Pinpoint the cell where the given text exists, returning its [x, y] midpoint coordinate. 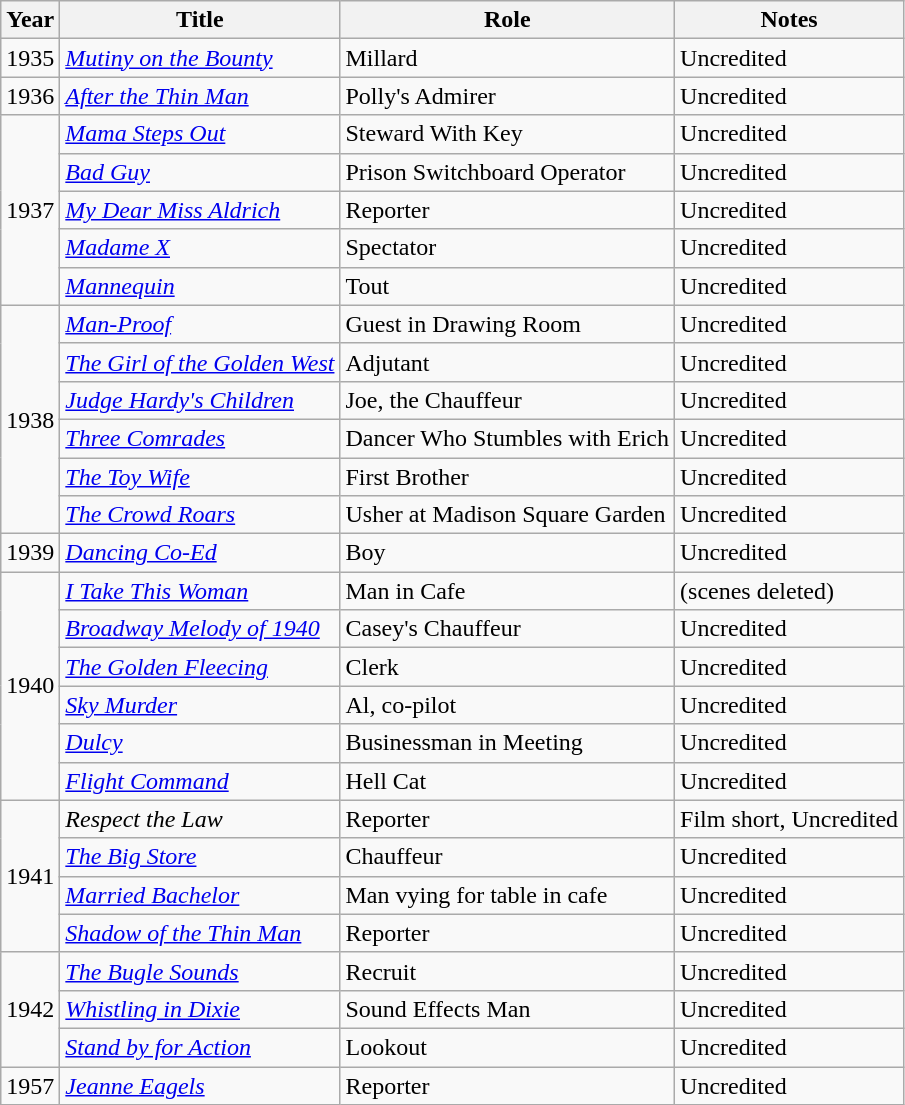
Man-Proof [200, 324]
Role [508, 20]
Whistling in Dixie [200, 1009]
The Bugle Sounds [200, 971]
Hell Cat [508, 781]
Guest in Drawing Room [508, 324]
My Dear Miss Aldrich [200, 210]
Joe, the Chauffeur [508, 400]
The Crowd Roars [200, 515]
Three Comrades [200, 438]
Bad Guy [200, 172]
1937 [30, 210]
Lookout [508, 1047]
Married Bachelor [200, 895]
I Take This Woman [200, 591]
Man in Cafe [508, 591]
Millard [508, 58]
Sound Effects Man [508, 1009]
After the Thin Man [200, 96]
The Golden Fleecing [200, 667]
Businessman in Meeting [508, 743]
Prison Switchboard Operator [508, 172]
Mama Steps Out [200, 134]
1938 [30, 419]
Respect the Law [200, 819]
First Brother [508, 477]
Clerk [508, 667]
1942 [30, 1009]
Sky Murder [200, 705]
1935 [30, 58]
Boy [508, 553]
(scenes deleted) [790, 591]
Jeanne Eagels [200, 1085]
Dulcy [200, 743]
Chauffeur [508, 857]
Casey's Chauffeur [508, 629]
Steward With Key [508, 134]
1957 [30, 1085]
Title [200, 20]
Flight Command [200, 781]
Usher at Madison Square Garden [508, 515]
Notes [790, 20]
1941 [30, 876]
The Toy Wife [200, 477]
Polly's Admirer [508, 96]
Mannequin [200, 286]
Tout [508, 286]
The Big Store [200, 857]
Recruit [508, 971]
The Girl of the Golden West [200, 362]
Year [30, 20]
1939 [30, 553]
Mutiny on the Bounty [200, 58]
1936 [30, 96]
Broadway Melody of 1940 [200, 629]
Dancing Co-Ed [200, 553]
Madame X [200, 248]
Dancer Who Stumbles with Erich [508, 438]
1940 [30, 686]
Film short, Uncredited [790, 819]
Adjutant [508, 362]
Judge Hardy's Children [200, 400]
Shadow of the Thin Man [200, 933]
Spectator [508, 248]
Al, co-pilot [508, 705]
Man vying for table in cafe [508, 895]
Stand by for Action [200, 1047]
